Identify which cell holds the provided text, then report its (X, Y) central coordinate. 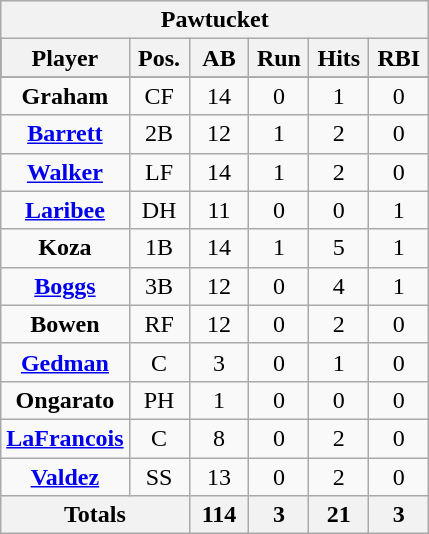
Pawtucket (215, 20)
114 (219, 515)
Hits (339, 58)
LF (159, 172)
Boggs (65, 286)
Pos. (159, 58)
13 (219, 477)
Laribee (65, 210)
AB (219, 58)
2B (159, 134)
Gedman (65, 362)
1B (159, 248)
Koza (65, 248)
DH (159, 210)
Barrett (65, 134)
Player (65, 58)
SS (159, 477)
RF (159, 324)
Bowen (65, 324)
CF (159, 96)
21 (339, 515)
LaFrancois (65, 438)
11 (219, 210)
Run (279, 58)
Valdez (65, 477)
PH (159, 400)
5 (339, 248)
Walker (65, 172)
Ongarato (65, 400)
Totals (95, 515)
8 (219, 438)
Graham (65, 96)
4 (339, 286)
RBI (399, 58)
3B (159, 286)
